Identify which cell holds the provided text, then report its [x, y] central coordinate. 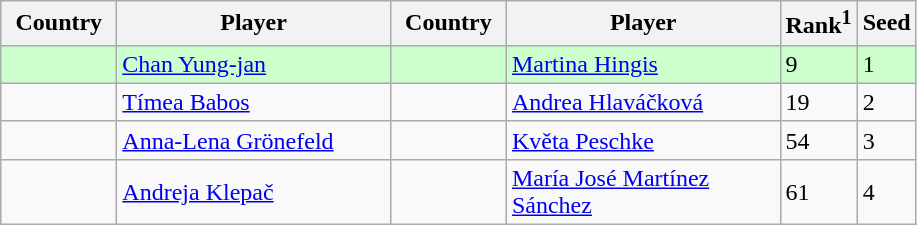
Rank1 [818, 24]
54 [818, 140]
Anna-Lena Grönefeld [254, 140]
19 [818, 102]
Chan Yung-jan [254, 64]
Martina Hingis [643, 64]
9 [818, 64]
3 [886, 140]
4 [886, 192]
Andreja Klepač [254, 192]
1 [886, 64]
61 [818, 192]
2 [886, 102]
Andrea Hlaváčková [643, 102]
María José Martínez Sánchez [643, 192]
Seed [886, 24]
Květa Peschke [643, 140]
Tímea Babos [254, 102]
